Find where the given text appears and provide that cell's center as (X, Y) coordinate. 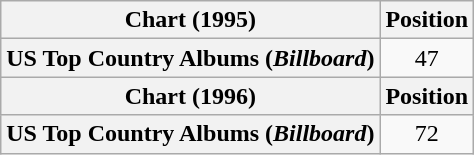
72 (427, 134)
47 (427, 58)
Chart (1995) (190, 20)
Chart (1996) (190, 96)
